Output the [x, y] coordinate of the center of the cell containing the given text.  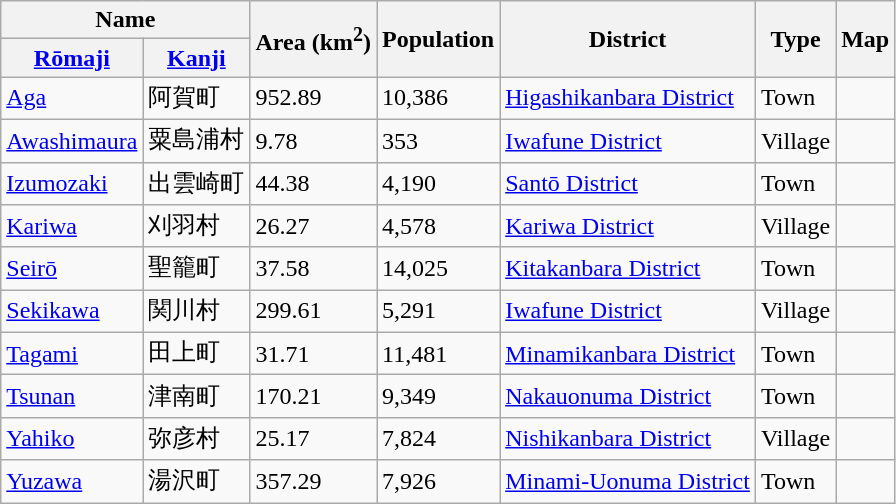
刈羽村 [196, 226]
11,481 [438, 354]
37.58 [314, 268]
Kariwa District [628, 226]
粟島浦村 [196, 140]
31.71 [314, 354]
44.38 [314, 184]
弥彦村 [196, 438]
Aga [72, 98]
District [628, 39]
Map [866, 39]
聖籠町 [196, 268]
関川村 [196, 312]
Santō District [628, 184]
26.27 [314, 226]
Yuzawa [72, 482]
Name [126, 20]
Tsunan [72, 396]
299.61 [314, 312]
4,578 [438, 226]
9.78 [314, 140]
Yahiko [72, 438]
5,291 [438, 312]
Nishikanbara District [628, 438]
Type [795, 39]
田上町 [196, 354]
Area (km2) [314, 39]
Seirō [72, 268]
Higashikanbara District [628, 98]
阿賀町 [196, 98]
Kariwa [72, 226]
Rōmaji [72, 58]
Minamikanbara District [628, 354]
7,824 [438, 438]
25.17 [314, 438]
170.21 [314, 396]
9,349 [438, 396]
4,190 [438, 184]
952.89 [314, 98]
Kanji [196, 58]
Awashimaura [72, 140]
出雲崎町 [196, 184]
Minami-Uonuma District [628, 482]
Nakauonuma District [628, 396]
10,386 [438, 98]
7,926 [438, 482]
Sekikawa [72, 312]
14,025 [438, 268]
津南町 [196, 396]
Kitakanbara District [628, 268]
Izumozaki [72, 184]
357.29 [314, 482]
湯沢町 [196, 482]
Tagami [72, 354]
353 [438, 140]
Population [438, 39]
